Capture the cell that displays the provided text and extract its (x, y) central coordinate. 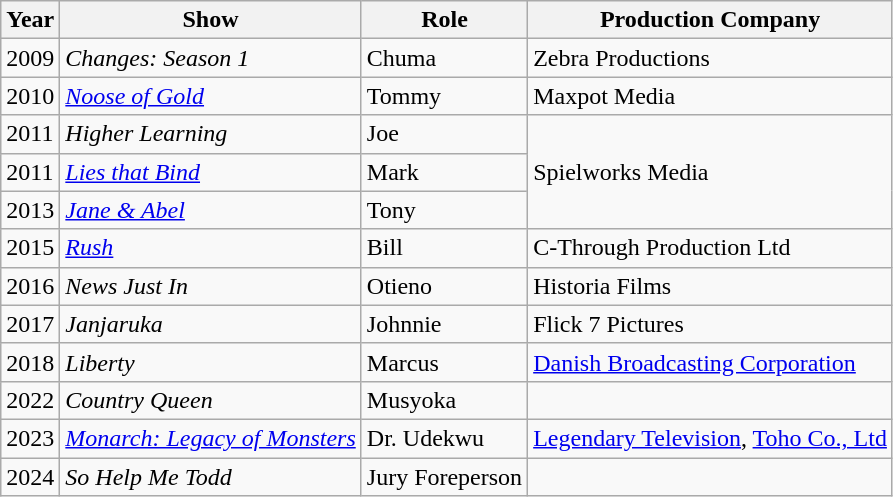
Zebra Productions (710, 58)
2013 (30, 210)
Mark (444, 172)
News Just In (210, 286)
Historia Films (710, 286)
Changes: Season 1 (210, 58)
2022 (30, 400)
Dr. Udekwu (444, 438)
Country Queen (210, 400)
Production Company (710, 20)
Role (444, 20)
Otieno (444, 286)
Danish Broadcasting Corporation (710, 362)
Year (30, 20)
Tommy (444, 96)
Liberty (210, 362)
Bill (444, 248)
Legendary Television, Toho Co., Ltd (710, 438)
Maxpot Media (710, 96)
Monarch: Legacy of Monsters (210, 438)
Noose of Gold (210, 96)
Higher Learning (210, 134)
2023 (30, 438)
C-Through Production Ltd (710, 248)
Musyoka (444, 400)
Marcus (444, 362)
Tony (444, 210)
Chuma (444, 58)
2015 (30, 248)
Janjaruka (210, 324)
2018 (30, 362)
Spielworks Media (710, 172)
Lies that Bind (210, 172)
2017 (30, 324)
Jury Foreperson (444, 477)
2010 (30, 96)
2016 (30, 286)
Johnnie (444, 324)
Jane & Abel (210, 210)
So Help Me Todd (210, 477)
Rush (210, 248)
Show (210, 20)
Joe (444, 134)
2024 (30, 477)
2009 (30, 58)
Flick 7 Pictures (710, 324)
